Return (x, y) of the center of cell containing provided text 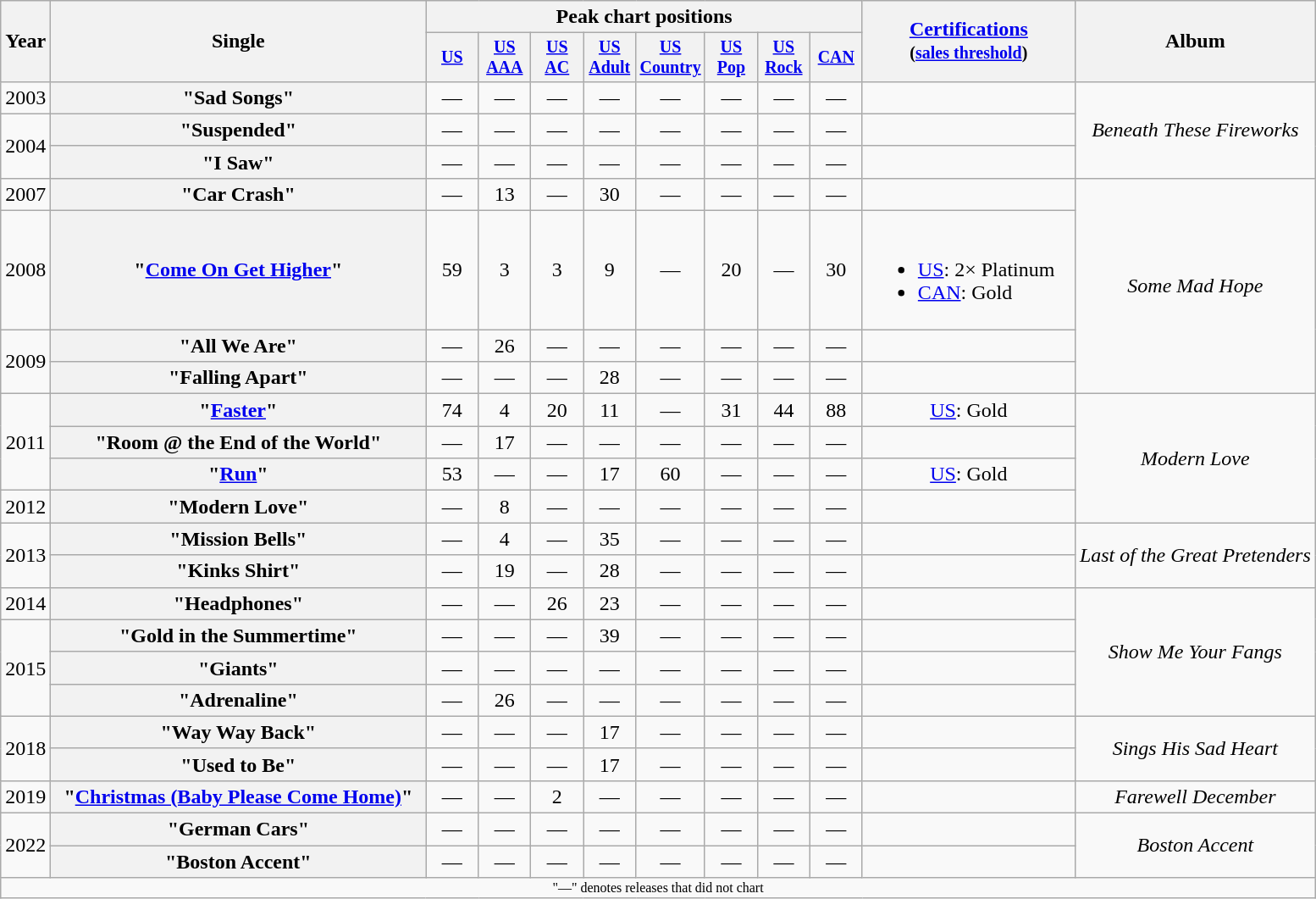
US (452, 58)
US Adult (610, 58)
88 (836, 410)
"Room @ the End of the World" (239, 442)
44 (783, 410)
US AC (557, 58)
"Faster" (239, 410)
"I Saw" (239, 162)
"—" denotes releases that did not chart (659, 888)
2004 (25, 146)
"Mission Bells" (239, 539)
2015 (25, 668)
"Headphones" (239, 603)
2012 (25, 507)
Last of the Great Pretenders (1195, 555)
60 (671, 474)
US Country (671, 58)
2008 (25, 270)
8 (505, 507)
"Giants" (239, 668)
2003 (25, 97)
"Kinks Shirt" (239, 571)
Beneath These Fireworks (1195, 130)
2009 (25, 362)
USPop (731, 58)
Show Me Your Fangs (1195, 652)
Modern Love (1195, 458)
Peak chart positions (644, 17)
23 (610, 603)
"Sad Songs" (239, 97)
Album (1195, 42)
Some Mad Hope (1195, 286)
Certifications(sales threshold) (969, 42)
"German Cars" (239, 830)
"Run" (239, 474)
US: 2× PlatinumCAN: Gold (969, 270)
19 (505, 571)
"Come On Get Higher" (239, 270)
9 (610, 270)
"Adrenaline" (239, 700)
USRock (783, 58)
Farewell December (1195, 796)
74 (452, 410)
"Boston Accent" (239, 862)
35 (610, 539)
"Car Crash" (239, 194)
13 (505, 194)
Sings His Sad Heart (1195, 748)
"All We Are" (239, 346)
US AAA (505, 58)
"Used to Be" (239, 764)
"Gold in the Summertime" (239, 635)
Boston Accent (1195, 846)
2007 (25, 194)
2022 (25, 846)
"Modern Love" (239, 507)
2014 (25, 603)
39 (610, 635)
Year (25, 42)
2019 (25, 796)
59 (452, 270)
"Way Way Back" (239, 732)
"Falling Apart" (239, 378)
Single (239, 42)
53 (452, 474)
2018 (25, 748)
11 (610, 410)
2011 (25, 442)
31 (731, 410)
2013 (25, 555)
CAN (836, 58)
"Christmas (Baby Please Come Home)" (239, 796)
"Suspended" (239, 130)
2 (557, 796)
